Locate the cell with the specified text and output its (x, y) center coordinate. 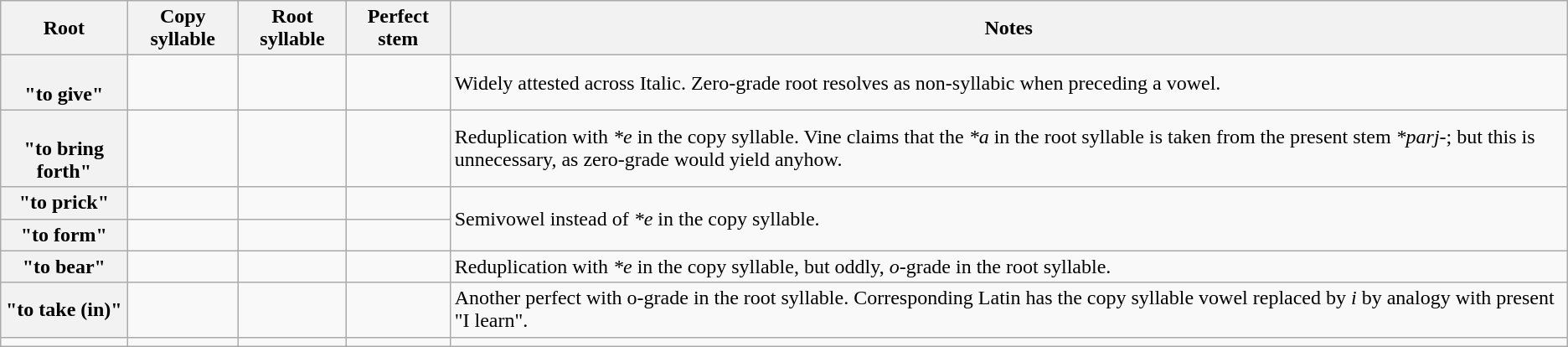
Another perfect with o-grade in the root syllable. Corresponding Latin has the copy syllable vowel replaced by i by analogy with present "I learn". (1008, 310)
"to bring forth" (64, 148)
"to bear" (64, 267)
Root syllable (293, 28)
Semivowel instead of *e in the copy syllable. (1008, 219)
"to give" (64, 82)
Perfect stem (398, 28)
Notes (1008, 28)
"to take (in)" (64, 310)
Root (64, 28)
Copy syllable (183, 28)
Reduplication with *e in the copy syllable, but oddly, o-grade in the root syllable. (1008, 267)
Widely attested across Italic. Zero-grade root resolves as non-syllabic when preceding a vowel. (1008, 82)
"to form" (64, 235)
"to prick" (64, 203)
